Scan for the cell matching the given text and deliver its (X, Y) coordinate at center. 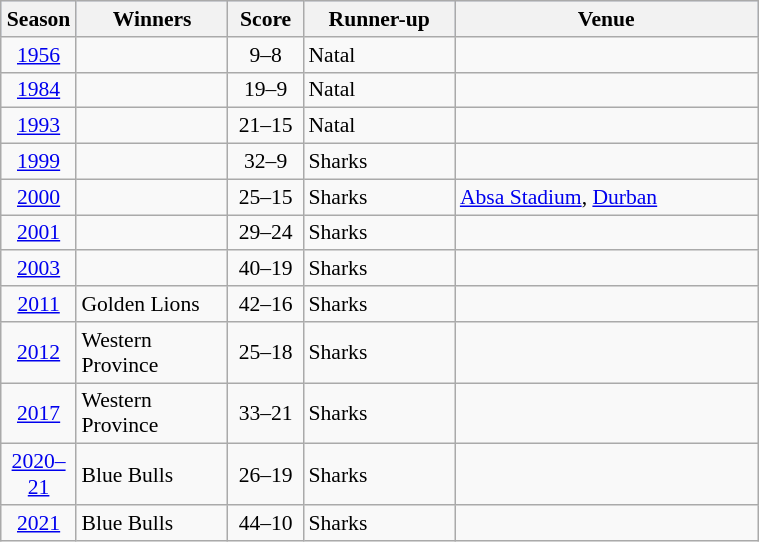
2012 (39, 352)
2003 (39, 269)
42–16 (266, 304)
21–15 (266, 126)
2001 (39, 233)
Season (39, 19)
2011 (39, 304)
Venue (606, 19)
2021 (39, 523)
25–15 (266, 197)
29–24 (266, 233)
19–9 (266, 90)
2000 (39, 197)
Winners (152, 19)
1956 (39, 55)
2017 (39, 414)
1999 (39, 162)
33–21 (266, 414)
Golden Lions (152, 304)
25–18 (266, 352)
40–19 (266, 269)
44–10 (266, 523)
26–19 (266, 474)
9–8 (266, 55)
2020–21 (39, 474)
Runner-up (378, 19)
Score (266, 19)
1984 (39, 90)
Absa Stadium, Durban (606, 197)
1993 (39, 126)
32–9 (266, 162)
